Provide the (x, y) coordinate of the cell's center where the given text is located.  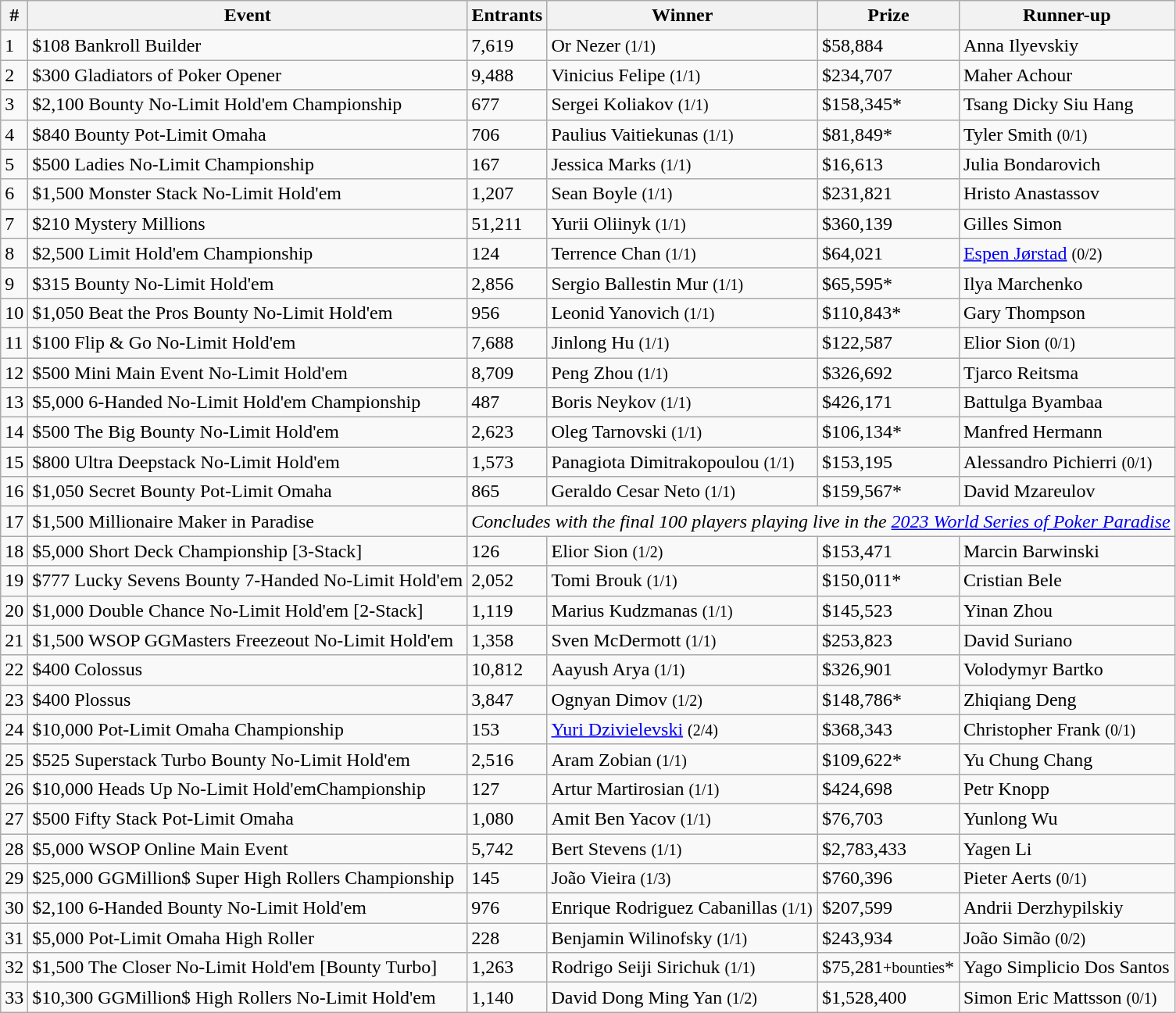
$25,000 GGMillion$ Super High Rollers Championship (248, 879)
$326,692 (889, 373)
Yurii Oliinyk (1/1) (683, 224)
$148,786* (889, 700)
Ognyan Dimov (1/2) (683, 700)
Alessandro Pichierri (0/1) (1067, 462)
Manfred Hermann (1067, 432)
Cristian Bele (1067, 581)
9 (14, 283)
$525 Superstack Turbo Bounty No-Limit Hold'em (248, 759)
$253,823 (889, 640)
10 (14, 313)
Yu Chung Chang (1067, 759)
Winner (683, 16)
Event (248, 16)
956 (507, 313)
Oleg Tarnovski (1/1) (683, 432)
28 (14, 848)
Volodymyr Bartko (1067, 670)
1,573 (507, 462)
$5,000 WSOP Online Main Event (248, 848)
167 (507, 164)
20 (14, 610)
Sean Boyle (1/1) (683, 194)
Concludes with the final 100 players playing live in the 2023 World Series of Poker Paradise (820, 521)
Pieter Aerts (0/1) (1067, 879)
$1,050 Secret Bounty Pot-Limit Omaha (248, 492)
17 (14, 521)
13 (14, 403)
$400 Colossus (248, 670)
Elior Sion (1/2) (683, 551)
1 (14, 45)
30 (14, 908)
31 (14, 938)
25 (14, 759)
# (14, 16)
$122,587 (889, 342)
24 (14, 729)
Andrii Derzhypilskiy (1067, 908)
2,623 (507, 432)
$2,500 Limit Hold'em Championship (248, 253)
1,140 (507, 997)
$234,707 (889, 75)
487 (507, 403)
1,358 (507, 640)
Tyler Smith (0/1) (1067, 134)
1,080 (507, 818)
Gilles Simon (1067, 224)
2,052 (507, 581)
Marcin Barwinski (1067, 551)
153 (507, 729)
Maher Achour (1067, 75)
$1,500 Monster Stack No-Limit Hold'em (248, 194)
145 (507, 879)
$360,139 (889, 224)
4 (14, 134)
$1,050 Beat the Pros Bounty No-Limit Hold'em (248, 313)
706 (507, 134)
Yago Simplicio Dos Santos (1067, 968)
Tomi Brouk (1/1) (683, 581)
1,119 (507, 610)
11 (14, 342)
$300 Gladiators of Poker Opener (248, 75)
7 (14, 224)
$76,703 (889, 818)
26 (14, 789)
Petr Knopp (1067, 789)
Sven McDermott (1/1) (683, 640)
Artur Martirosian (1/1) (683, 789)
$426,171 (889, 403)
$760,396 (889, 879)
$5,000 6-Handed No-Limit Hold'em Championship (248, 403)
16 (14, 492)
$2,783,433 (889, 848)
$500 Mini Main Event No-Limit Hold'em (248, 373)
Sergio Ballestin Mur (1/1) (683, 283)
Vinicius Felipe (1/1) (683, 75)
Rodrigo Seiji Sirichuk (1/1) (683, 968)
124 (507, 253)
Aram Zobian (1/1) (683, 759)
Entrants (507, 16)
6 (14, 194)
228 (507, 938)
$424,698 (889, 789)
$81,849* (889, 134)
David Suriano (1067, 640)
$5,000 Short Deck Championship [3-Stack] (248, 551)
Bert Stevens (1/1) (683, 848)
$106,134* (889, 432)
15 (14, 462)
1,263 (507, 968)
976 (507, 908)
$10,300 GGMillion$ High Rollers No-Limit Hold'em (248, 997)
$840 Bounty Pot-Limit Omaha (248, 134)
$210 Mystery Millions (248, 224)
Battulga Byambaa (1067, 403)
Runner-up (1067, 16)
$110,843* (889, 313)
5,742 (507, 848)
Jinlong Hu (1/1) (683, 342)
$800 Ultra Deepstack No-Limit Hold'em (248, 462)
$153,471 (889, 551)
$58,884 (889, 45)
$368,343 (889, 729)
2,856 (507, 283)
$65,595* (889, 283)
$231,821 (889, 194)
$64,021 (889, 253)
8,709 (507, 373)
$243,934 (889, 938)
$153,195 (889, 462)
14 (14, 432)
Leonid Yanovich (1/1) (683, 313)
$75,281+bounties* (889, 968)
$1,528,400 (889, 997)
Benjamin Wilinofsky (1/1) (683, 938)
David Mzareulov (1067, 492)
Anna Ilyevskiy (1067, 45)
Peng Zhou (1/1) (683, 373)
Zhiqiang Deng (1067, 700)
$10,000 Heads Up No-Limit Hold'emChampionship (248, 789)
$100 Flip & Go No-Limit Hold'em (248, 342)
$109,622* (889, 759)
5 (14, 164)
1,207 (507, 194)
$207,599 (889, 908)
$500 Fifty Stack Pot-Limit Omaha (248, 818)
Elior Sion (0/1) (1067, 342)
Amit Ben Yacov (1/1) (683, 818)
32 (14, 968)
$400 Plossus (248, 700)
Hristo Anastassov (1067, 194)
51,211 (507, 224)
$1,500 The Closer No-Limit Hold'em [Bounty Turbo] (248, 968)
Christopher Frank (0/1) (1067, 729)
Yunlong Wu (1067, 818)
Ilya Marchenko (1067, 283)
2,516 (507, 759)
$315 Bounty No-Limit Hold'em (248, 283)
Aayush Arya (1/1) (683, 670)
Simon Eric Mattsson (0/1) (1067, 997)
João Vieira (1/3) (683, 879)
Prize (889, 16)
Julia Bondarovich (1067, 164)
David Dong Ming Yan (1/2) (683, 997)
Tsang Dicky Siu Hang (1067, 105)
677 (507, 105)
21 (14, 640)
$1,500 Millionaire Maker in Paradise (248, 521)
$2,100 Bounty No-Limit Hold'em Championship (248, 105)
18 (14, 551)
$1,500 WSOP GGMasters Freezeout No-Limit Hold'em (248, 640)
Marius Kudzmanas (1/1) (683, 610)
João Simão (0/2) (1067, 938)
Geraldo Cesar Neto (1/1) (683, 492)
Or Nezer (1/1) (683, 45)
12 (14, 373)
33 (14, 997)
10,812 (507, 670)
Yuri Dzivielevski (2/4) (683, 729)
$500 The Big Bounty No-Limit Hold'em (248, 432)
865 (507, 492)
Enrique Rodriguez Cabanillas (1/1) (683, 908)
19 (14, 581)
Yagen Li (1067, 848)
$159,567* (889, 492)
Paulius Vaitiekunas (1/1) (683, 134)
Boris Neykov (1/1) (683, 403)
29 (14, 879)
Gary Thompson (1067, 313)
$2,100 6-Handed Bounty No-Limit Hold'em (248, 908)
$777 Lucky Sevens Bounty 7-Handed No-Limit Hold'em (248, 581)
Jessica Marks (1/1) (683, 164)
23 (14, 700)
$150,011* (889, 581)
$326,901 (889, 670)
27 (14, 818)
$16,613 (889, 164)
$1,000 Double Chance No-Limit Hold'em [2-Stack] (248, 610)
Panagiota Dimitrakopoulou (1/1) (683, 462)
$10,000 Pot-Limit Omaha Championship (248, 729)
$5,000 Pot-Limit Omaha High Roller (248, 938)
$145,523 (889, 610)
Sergei Koliakov (1/1) (683, 105)
7,619 (507, 45)
7,688 (507, 342)
9,488 (507, 75)
22 (14, 670)
3,847 (507, 700)
126 (507, 551)
Espen Jørstad (0/2) (1067, 253)
$108 Bankroll Builder (248, 45)
Yinan Zhou (1067, 610)
8 (14, 253)
$500 Ladies No-Limit Championship (248, 164)
127 (507, 789)
Terrence Chan (1/1) (683, 253)
Tjarco Reitsma (1067, 373)
3 (14, 105)
2 (14, 75)
$158,345* (889, 105)
